Search for the cell housing the specified text and yield its (X, Y) center coordinate. 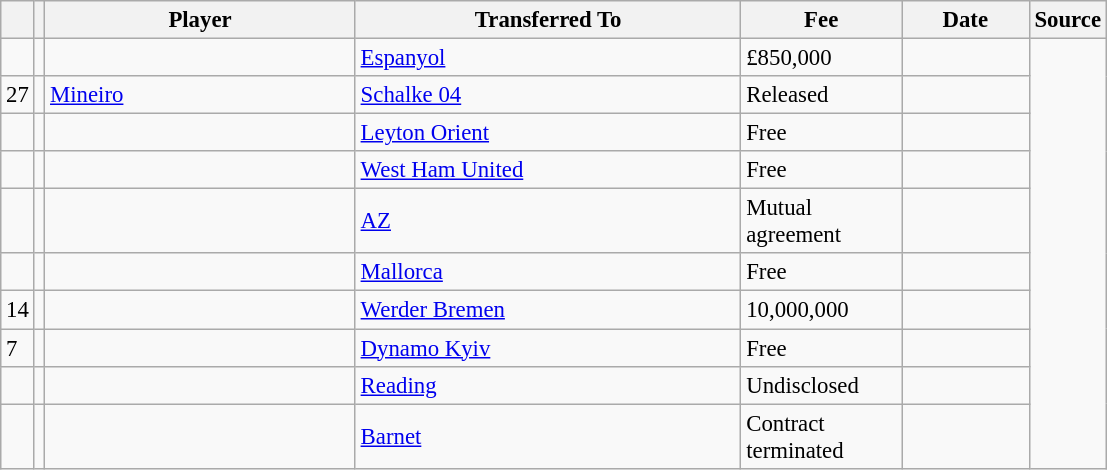
£850,000 (822, 58)
Transferred To (548, 20)
Mineiro (200, 95)
Source (1068, 20)
Mutual agreement (822, 222)
Player (200, 20)
Reading (548, 385)
Leyton Orient (548, 133)
Contract terminated (822, 436)
Mallorca (548, 273)
14 (18, 310)
Barnet (548, 436)
Werder Bremen (548, 310)
AZ (548, 222)
7 (18, 348)
10,000,000 (822, 310)
Undisclosed (822, 385)
Date (966, 20)
27 (18, 95)
Schalke 04 (548, 95)
West Ham United (548, 170)
Fee (822, 20)
Released (822, 95)
Dynamo Kyiv (548, 348)
Espanyol (548, 58)
